Identify which cell holds the provided text, then report its (X, Y) central coordinate. 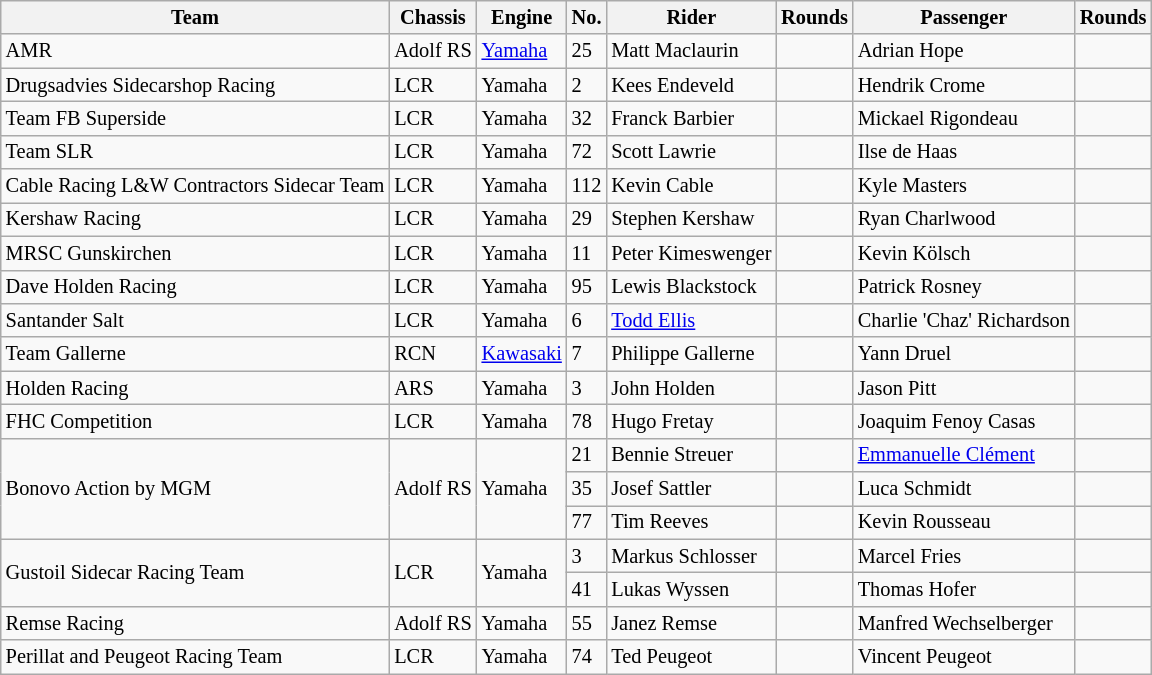
72 (587, 152)
55 (587, 623)
Passenger (964, 17)
Gustoil Sidecar Racing Team (196, 572)
Chassis (432, 17)
11 (587, 253)
Kevin Rousseau (964, 522)
Team Gallerne (196, 354)
Todd Ellis (691, 320)
Manfred Wechselberger (964, 623)
Cable Racing L&W Contractors Sidecar Team (196, 186)
Ryan Charlwood (964, 219)
32 (587, 118)
Ilse de Haas (964, 152)
78 (587, 421)
Charlie 'Chaz' Richardson (964, 320)
Emmanuelle Clément (964, 455)
Jason Pitt (964, 388)
Yann Druel (964, 354)
Team (196, 17)
Dave Holden Racing (196, 287)
Team SLR (196, 152)
Engine (522, 17)
112 (587, 186)
Patrick Rosney (964, 287)
Peter Kimeswenger (691, 253)
Thomas Hofer (964, 589)
Mickael Rigondeau (964, 118)
Lukas Wyssen (691, 589)
Luca Schmidt (964, 489)
Marcel Fries (964, 556)
No. (587, 17)
Markus Schlosser (691, 556)
Kawasaki (522, 354)
Bonovo Action by MGM (196, 488)
Hugo Fretay (691, 421)
Matt Maclaurin (691, 51)
Kevin Kölsch (964, 253)
6 (587, 320)
Rider (691, 17)
Vincent Peugeot (964, 657)
Kees Endeveld (691, 85)
21 (587, 455)
MRSC Gunskirchen (196, 253)
John Holden (691, 388)
77 (587, 522)
25 (587, 51)
ARS (432, 388)
Adrian Hope (964, 51)
Janez Remse (691, 623)
95 (587, 287)
Hendrik Crome (964, 85)
35 (587, 489)
74 (587, 657)
Ted Peugeot (691, 657)
Joaquim Fenoy Casas (964, 421)
Kevin Cable (691, 186)
Perillat and Peugeot Racing Team (196, 657)
Philippe Gallerne (691, 354)
Stephen Kershaw (691, 219)
Scott Lawrie (691, 152)
Holden Racing (196, 388)
RCN (432, 354)
Team FB Superside (196, 118)
Lewis Blackstock (691, 287)
29 (587, 219)
AMR (196, 51)
41 (587, 589)
Kershaw Racing (196, 219)
Remse Racing (196, 623)
Tim Reeves (691, 522)
Santander Salt (196, 320)
2 (587, 85)
Kyle Masters (964, 186)
Josef Sattler (691, 489)
Franck Barbier (691, 118)
FHC Competition (196, 421)
7 (587, 354)
Drugsadvies Sidecarshop Racing (196, 85)
Bennie Streuer (691, 455)
